Provide the [X, Y] coordinate of the cell's center where the given text is located.  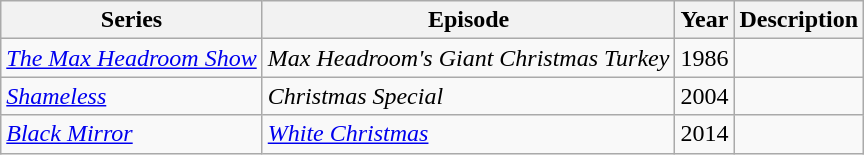
White Christmas [468, 134]
Shameless [132, 96]
Description [799, 20]
Series [132, 20]
The Max Headroom Show [132, 58]
Christmas Special [468, 96]
2004 [704, 96]
Max Headroom's Giant Christmas Turkey [468, 58]
Episode [468, 20]
Year [704, 20]
2014 [704, 134]
Black Mirror [132, 134]
1986 [704, 58]
